Capture the cell that displays the provided text and extract its (x, y) central coordinate. 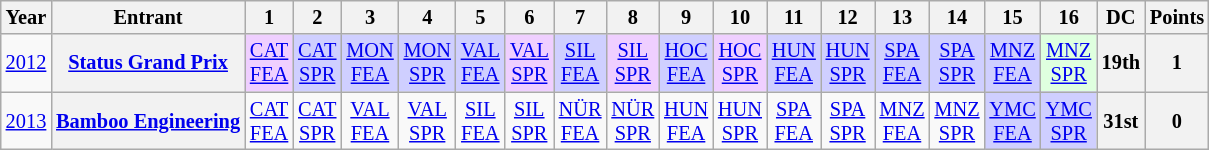
NÜRFEA (580, 121)
2013 (26, 121)
DC (1121, 17)
19th (1121, 63)
4 (428, 17)
7 (580, 17)
MONFEA (370, 63)
NÜRSPR (632, 121)
3 (370, 17)
Points (1177, 17)
6 (530, 17)
Bamboo Engineering (148, 121)
2 (317, 17)
11 (794, 17)
YMCSPR (1069, 121)
12 (848, 17)
Status Grand Prix (148, 63)
13 (902, 17)
14 (956, 17)
8 (632, 17)
0 (1177, 121)
YMCFEA (1012, 121)
HOCFEA (686, 63)
16 (1069, 17)
2012 (26, 63)
Year (26, 17)
10 (740, 17)
9 (686, 17)
Entrant (148, 17)
5 (480, 17)
MONSPR (428, 63)
15 (1012, 17)
31st (1121, 121)
HOCSPR (740, 63)
